Search for the cell housing the specified text and yield its [X, Y] center coordinate. 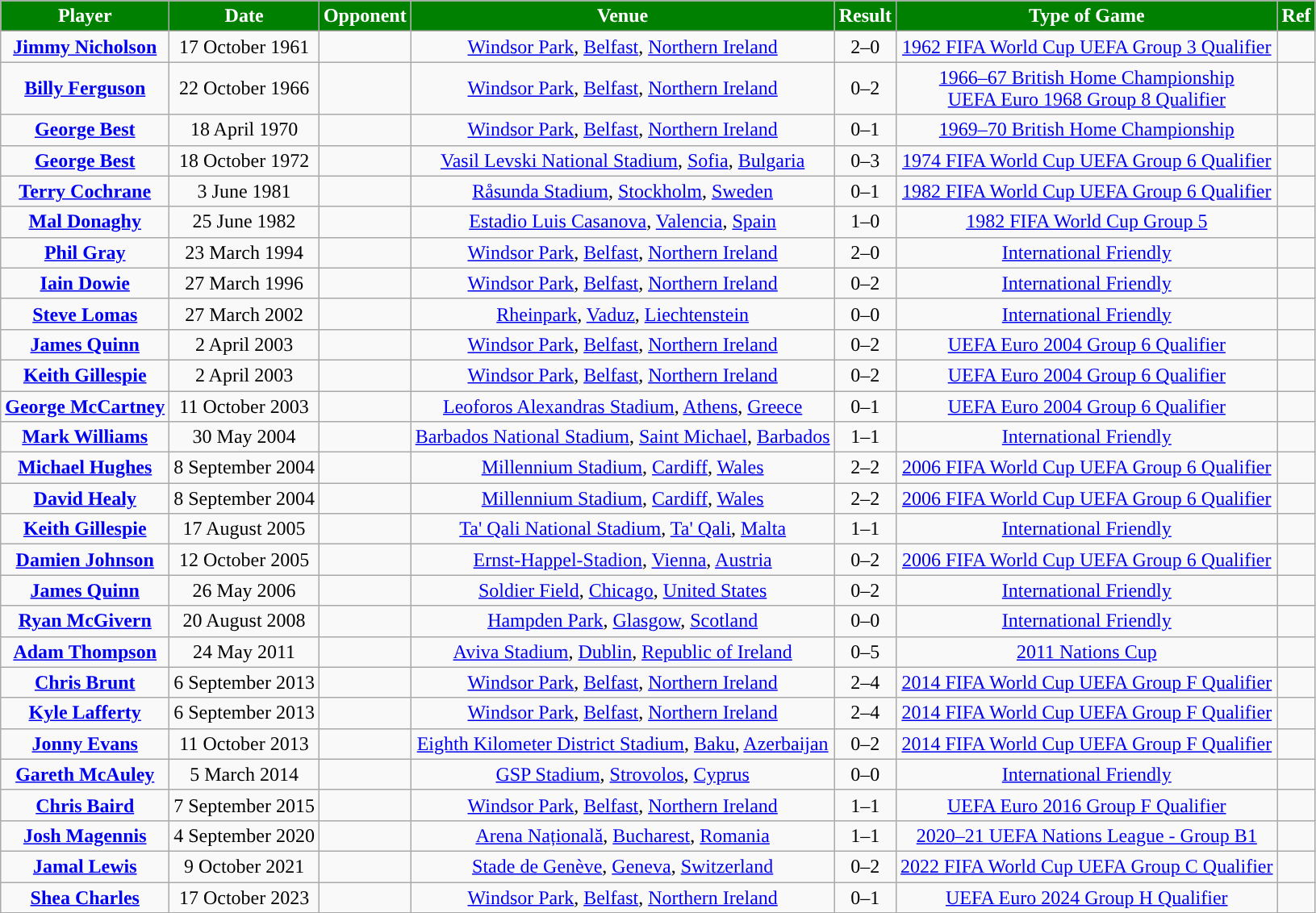
17 October 1961 [244, 47]
Chris Brunt [86, 682]
Adam Thompson [86, 652]
Kyle Lafferty [86, 713]
Jonny Evans [86, 744]
1–0 [865, 222]
1962 FIFA World Cup UEFA Group 3 Qualifier [1087, 47]
Josh Magennis [86, 836]
11 October 2013 [244, 744]
1974 FIFA World Cup UEFA Group 6 Qualifier [1087, 161]
4 September 2020 [244, 836]
Stade de Genève, Geneva, Switzerland [623, 866]
Råsunda Stadium, Stockholm, Sweden [623, 191]
18 April 1970 [244, 130]
0–3 [865, 161]
1969–70 British Home Championship [1087, 130]
Leoforos Alexandras Stadium, Athens, Greece [623, 406]
Gareth McAuley [86, 774]
David Healy [86, 498]
18 October 1972 [244, 161]
20 August 2008 [244, 621]
Opponent [365, 16]
Rheinpark, Vaduz, Liechtenstein [623, 314]
0–5 [865, 652]
Phil Gray [86, 252]
11 October 2003 [244, 406]
27 March 2002 [244, 314]
Soldier Field, Chicago, United States [623, 590]
25 June 1982 [244, 222]
UEFA Euro 2024 Group H Qualifier [1087, 898]
Estadio Luis Casanova, Valencia, Spain [623, 222]
2020–21 UEFA Nations League - Group B1 [1087, 836]
Hampden Park, Glasgow, Scotland [623, 621]
Jimmy Nicholson [86, 47]
Ernst-Happel-Stadion, Vienna, Austria [623, 560]
17 October 2023 [244, 898]
GSP Stadium, Strovolos, Cyprus [623, 774]
George McCartney [86, 406]
Player [86, 16]
Aviva Stadium, Dublin, Republic of Ireland [623, 652]
5 March 2014 [244, 774]
Ryan McGivern [86, 621]
23 March 1994 [244, 252]
Terry Cochrane [86, 191]
1982 FIFA World Cup Group 5 [1087, 222]
2022 FIFA World Cup UEFA Group C Qualifier [1087, 866]
Arena Națională, Bucharest, Romania [623, 836]
7 September 2015 [244, 805]
3 June 1981 [244, 191]
Type of Game [1087, 16]
Iain Dowie [86, 283]
Date [244, 16]
2011 Nations Cup [1087, 652]
Shea Charles [86, 898]
1982 FIFA World Cup UEFA Group 6 Qualifier [1087, 191]
Billy Ferguson [86, 89]
Ta' Qali National Stadium, Ta' Qali, Malta [623, 529]
27 March 1996 [244, 283]
Chris Baird [86, 805]
22 October 1966 [244, 89]
Jamal Lewis [86, 866]
1966–67 British Home Championship UEFA Euro 1968 Group 8 Qualifier [1087, 89]
Vasil Levski National Stadium, Sofia, Bulgaria [623, 161]
Damien Johnson [86, 560]
Ref [1296, 16]
Steve Lomas [86, 314]
Mal Donaghy [86, 222]
24 May 2011 [244, 652]
17 August 2005 [244, 529]
9 October 2021 [244, 866]
12 October 2005 [244, 560]
Eighth Kilometer District Stadium, Baku, Azerbaijan [623, 744]
Mark Williams [86, 437]
30 May 2004 [244, 437]
UEFA Euro 2016 Group F Qualifier [1087, 805]
Barbados National Stadium, Saint Michael, Barbados [623, 437]
Venue [623, 16]
Result [865, 16]
26 May 2006 [244, 590]
Michael Hughes [86, 468]
